Output the [X, Y] coordinate of the center of the cell containing the given text.  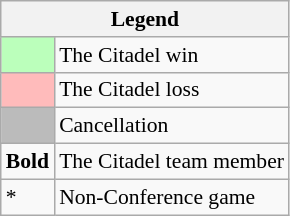
Non-Conference game [172, 197]
The Citadel win [172, 55]
Legend [145, 19]
Cancellation [172, 126]
* [28, 197]
The Citadel team member [172, 162]
The Citadel loss [172, 90]
Bold [28, 162]
